Identify which cell holds the provided text, then report its [X, Y] central coordinate. 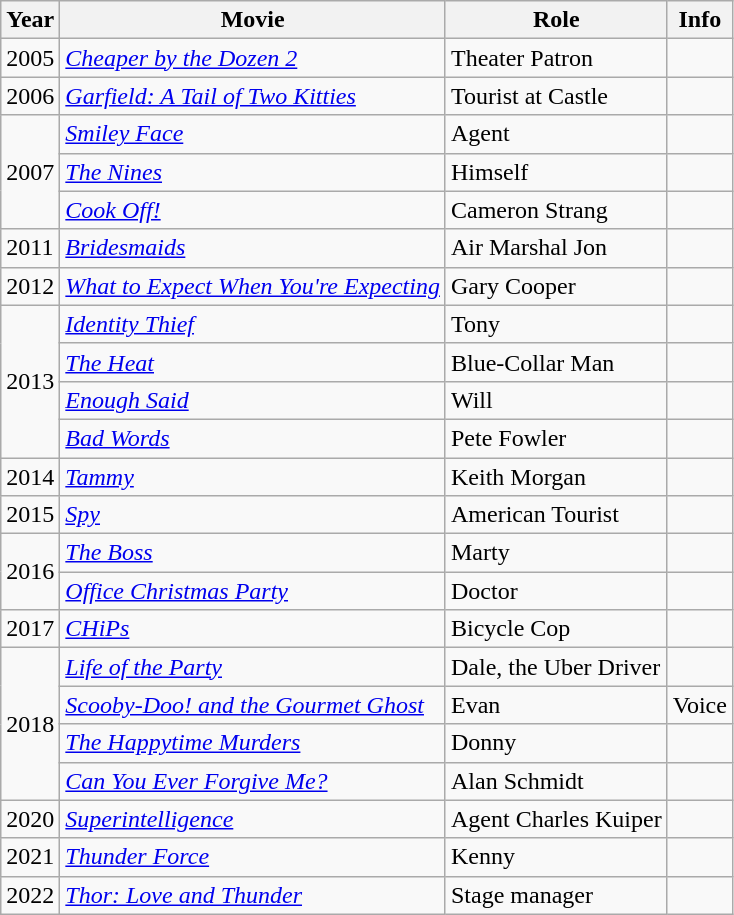
Pete Fowler [556, 438]
Bicycle Cop [556, 629]
2016 [30, 572]
2013 [30, 381]
Voice [700, 705]
Enough Said [253, 400]
What to Expect When You're Expecting [253, 286]
Evan [556, 705]
Spy [253, 515]
American Tourist [556, 515]
Gary Cooper [556, 286]
Superintelligence [253, 819]
Cheaper by the Dozen 2 [253, 58]
2015 [30, 515]
CHiPs [253, 629]
2021 [30, 857]
Tony [556, 324]
Dale, the Uber Driver [556, 667]
Scooby-Doo! and the Gourmet Ghost [253, 705]
Alan Schmidt [556, 781]
Air Marshal Jon [556, 248]
Will [556, 400]
The Boss [253, 553]
Tourist at Castle [556, 96]
Can You Ever Forgive Me? [253, 781]
2006 [30, 96]
The Happytime Murders [253, 743]
Donny [556, 743]
2022 [30, 895]
Office Christmas Party [253, 591]
Smiley Face [253, 134]
Agent [556, 134]
Bad Words [253, 438]
The Nines [253, 172]
2005 [30, 58]
Agent Charles Kuiper [556, 819]
Cook Off! [253, 210]
2017 [30, 629]
Info [700, 20]
2012 [30, 286]
Himself [556, 172]
Cameron Strang [556, 210]
Theater Patron [556, 58]
Thunder Force [253, 857]
Life of the Party [253, 667]
2014 [30, 477]
Blue-Collar Man [556, 362]
Year [30, 20]
Bridesmaids [253, 248]
Marty [556, 553]
Doctor [556, 591]
Garfield: A Tail of Two Kitties [253, 96]
The Heat [253, 362]
Kenny [556, 857]
Movie [253, 20]
Identity Thief [253, 324]
Stage manager [556, 895]
Thor: Love and Thunder [253, 895]
2020 [30, 819]
2018 [30, 724]
Role [556, 20]
Keith Morgan [556, 477]
Tammy [253, 477]
2007 [30, 172]
2011 [30, 248]
